Scan for the cell matching the given text and deliver its (x, y) coordinate at center. 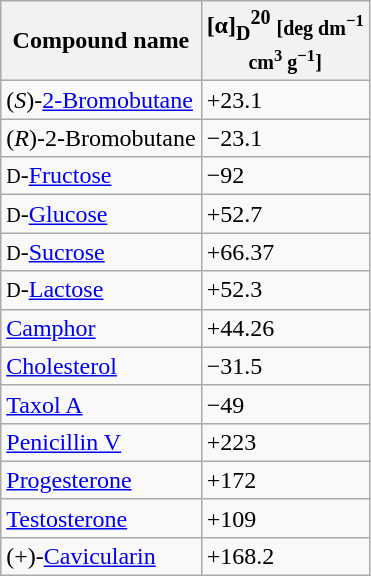
+109 (285, 518)
[α]D20 [deg dm−1cm3 g−1] (285, 41)
+172 (285, 480)
Camphor (101, 328)
−23.1 (285, 138)
D-Fructose (101, 176)
D-Sucrose (101, 252)
Cholesterol (101, 366)
Taxol A (101, 404)
+52.3 (285, 290)
+223 (285, 442)
D-Lactose (101, 290)
−49 (285, 404)
Compound name (101, 41)
(+)-Cavicularin (101, 556)
D-Glucose (101, 214)
(R)-2-Bromobutane (101, 138)
Testosterone (101, 518)
+168.2 (285, 556)
−31.5 (285, 366)
(S)-2-Bromobutane (101, 100)
+66.37 (285, 252)
Progesterone (101, 480)
+44.26 (285, 328)
Penicillin V (101, 442)
+23.1 (285, 100)
+52.7 (285, 214)
−92 (285, 176)
